Return [x, y] of the center of cell containing provided text 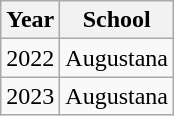
School [117, 20]
2022 [30, 58]
2023 [30, 96]
Year [30, 20]
